From the cell containing the given text, extract its center point as (X, Y) coordinate. 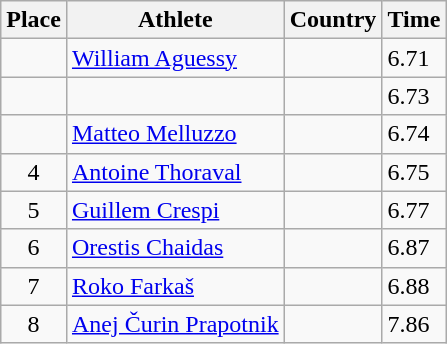
5 (34, 210)
Antoine Thoraval (175, 172)
4 (34, 172)
7 (34, 286)
6 (34, 248)
6.73 (414, 96)
6.77 (414, 210)
Orestis Chaidas (175, 248)
Anej Čurin Prapotnik (175, 324)
Country (333, 20)
6.74 (414, 134)
7.86 (414, 324)
6.71 (414, 58)
6.87 (414, 248)
William Aguessy (175, 58)
Guillem Crespi (175, 210)
6.75 (414, 172)
Athlete (175, 20)
Matteo Melluzzo (175, 134)
Roko Farkaš (175, 286)
8 (34, 324)
6.88 (414, 286)
Time (414, 20)
Place (34, 20)
